Return the [x, y] coordinate for the center point of the cell that contains the specified text.  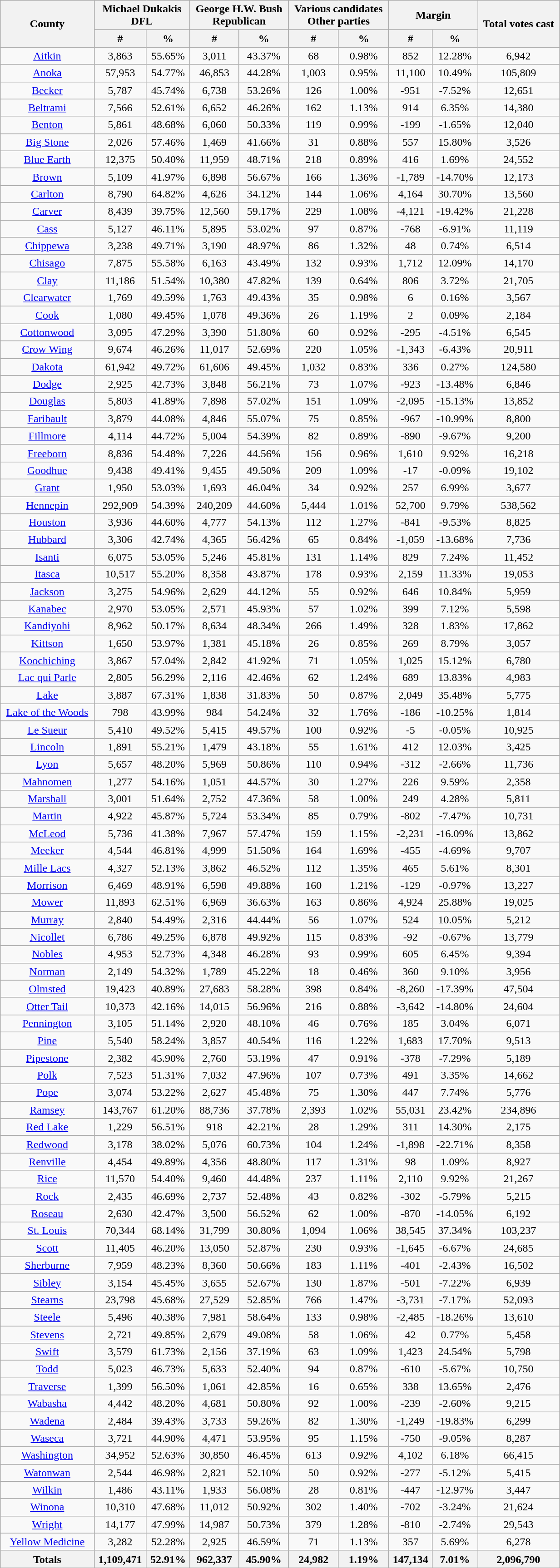
162 [313, 108]
Mille Lacs [47, 868]
Margin [433, 15]
58.64% [263, 1317]
5,861 [120, 125]
55.58% [168, 263]
-768 [411, 228]
41.38% [168, 833]
12,560 [214, 211]
Kittson [47, 643]
130 [313, 1282]
52,093 [519, 1300]
399 [411, 609]
9,215 [519, 1404]
6,060 [214, 125]
-19.42% [455, 211]
45.68% [168, 1300]
4,924 [411, 902]
234,896 [519, 1110]
County [47, 24]
-447 [411, 1490]
5,109 [120, 177]
51.54% [168, 281]
2,393 [313, 1110]
Dakota [47, 367]
5,023 [120, 1369]
131 [313, 557]
220 [313, 350]
95 [313, 1438]
Koochiching [47, 661]
Wabasha [47, 1404]
240,209 [214, 505]
0.09% [455, 315]
Becker [47, 90]
5,127 [120, 228]
3,057 [519, 643]
49.85% [168, 1334]
4,356 [214, 1162]
86 [313, 246]
42 [411, 1334]
5,496 [120, 1317]
766 [313, 1300]
-2.66% [455, 764]
73 [313, 384]
35.48% [455, 695]
1,650 [120, 643]
-1,249 [411, 1421]
1.29% [363, 1127]
30.80% [263, 1231]
13,862 [519, 833]
4,999 [214, 851]
10.05% [455, 920]
51.80% [263, 332]
107 [313, 1075]
9,707 [519, 851]
3,154 [120, 1282]
4,164 [411, 194]
56 [313, 920]
-0.67% [455, 937]
1,080 [120, 315]
-810 [411, 1524]
311 [411, 1127]
8,634 [214, 626]
45.22% [263, 971]
-239 [411, 1404]
45.81% [263, 557]
46.20% [168, 1248]
13,050 [214, 1248]
8,439 [120, 211]
1,032 [313, 367]
6,942 [519, 56]
49.52% [168, 730]
52.40% [263, 1369]
Renville [47, 1162]
12,173 [519, 177]
4,102 [411, 1455]
43 [313, 1196]
34.12% [263, 194]
55.65% [168, 56]
7,736 [519, 540]
-8,260 [411, 989]
-967 [411, 419]
3,936 [120, 523]
132 [313, 263]
-12.97% [455, 1490]
2,175 [519, 1127]
1,933 [214, 1490]
11,119 [519, 228]
94 [313, 1369]
38,545 [411, 1231]
-129 [411, 885]
2,805 [120, 678]
1.87% [363, 1282]
5,598 [519, 609]
53.97% [168, 643]
105,809 [519, 73]
-7.17% [455, 1300]
4,471 [214, 1438]
984 [214, 712]
2,630 [120, 1213]
-13.48% [455, 384]
40.38% [168, 1317]
Washington [47, 1455]
49.72% [168, 367]
6,299 [519, 1421]
Wright [47, 1524]
-17.39% [455, 989]
2,821 [214, 1473]
48.97% [263, 246]
0.96% [363, 453]
57.46% [168, 142]
53.19% [263, 1058]
3,306 [120, 540]
-1.65% [455, 125]
Fillmore [47, 436]
2,358 [519, 781]
-10.99% [455, 419]
0.79% [363, 816]
3,567 [519, 298]
-501 [411, 1282]
Polk [47, 1075]
24,604 [519, 1006]
-7.29% [455, 1058]
51.50% [263, 851]
14,015 [214, 1006]
66,415 [519, 1455]
1,814 [519, 712]
116 [313, 1040]
13,560 [519, 194]
3,095 [120, 332]
-22.71% [455, 1144]
9,200 [519, 436]
3,074 [120, 1093]
47,504 [519, 989]
-7.47% [455, 816]
1.36% [363, 177]
-4.51% [455, 332]
7.74% [455, 1093]
59.17% [263, 211]
44.12% [263, 592]
-2.43% [455, 1265]
30.70% [455, 194]
46.69% [168, 1196]
1.35% [363, 868]
2,752 [214, 799]
59.26% [263, 1421]
962,337 [214, 1559]
11,570 [120, 1179]
6,780 [519, 661]
49.71% [168, 246]
9,460 [214, 1179]
9,438 [120, 470]
0.46% [363, 971]
56.67% [263, 177]
12.28% [455, 56]
5,076 [214, 1144]
19,053 [519, 574]
139 [313, 281]
46.45% [263, 1455]
Roseau [47, 1213]
Olmsted [47, 989]
3,721 [120, 1438]
798 [120, 712]
-6.91% [455, 228]
3,105 [120, 1023]
61,942 [120, 367]
1,423 [411, 1352]
-2,231 [411, 833]
31.83% [263, 695]
49.57% [263, 730]
37.78% [263, 1110]
6,969 [214, 902]
6,163 [214, 263]
43.87% [263, 574]
37.34% [455, 1231]
31 [313, 142]
56.42% [263, 540]
164 [313, 851]
2,049 [411, 695]
2,096,790 [519, 1559]
5,787 [120, 90]
Cottonwood [47, 332]
3.35% [455, 1075]
48 [411, 246]
-4.69% [455, 851]
47.96% [263, 1075]
-92 [411, 937]
57.02% [263, 401]
6,514 [519, 246]
49.43% [263, 298]
Ramsey [47, 1110]
Waseca [47, 1438]
Nobles [47, 954]
Faribault [47, 419]
51.31% [168, 1075]
52.48% [263, 1196]
143,767 [120, 1110]
226 [411, 781]
1,838 [214, 695]
49.89% [168, 1162]
42.46% [263, 678]
-401 [411, 1265]
Scott [47, 1248]
7,523 [120, 1075]
14,177 [120, 1524]
7,566 [120, 108]
-19.83% [455, 1421]
11,186 [120, 281]
0.73% [363, 1075]
-312 [411, 764]
4,681 [214, 1404]
2,737 [214, 1196]
-610 [411, 1369]
10,310 [120, 1507]
-0.05% [455, 730]
2,184 [519, 315]
41.97% [168, 177]
10,517 [120, 574]
4,846 [214, 419]
Chisago [47, 263]
5,246 [214, 557]
3,282 [120, 1542]
9,674 [120, 350]
39.75% [168, 211]
-1,789 [411, 177]
50.92% [263, 1507]
3,500 [214, 1213]
61.20% [168, 1110]
-2,485 [411, 1317]
48.80% [263, 1162]
11,012 [214, 1507]
8,287 [519, 1438]
Hennepin [47, 505]
4,983 [519, 678]
12,651 [519, 90]
Chippewa [47, 246]
1.47% [363, 1300]
7,898 [214, 401]
Yellow Medicine [47, 1542]
117 [313, 1162]
7,967 [214, 833]
0.82% [363, 1196]
1,486 [120, 1490]
1.83% [455, 626]
19,423 [120, 989]
156 [313, 453]
5,215 [519, 1196]
2,721 [120, 1334]
10,925 [519, 730]
7,032 [214, 1075]
Various candidatesOther parties [339, 15]
0.64% [363, 281]
-10.25% [455, 712]
1,763 [214, 298]
5,633 [214, 1369]
-9.67% [455, 436]
44.56% [263, 453]
52.63% [168, 1455]
8,825 [519, 523]
47.36% [263, 799]
47.82% [263, 281]
159 [313, 833]
Wilkin [47, 1490]
416 [411, 159]
3,001 [120, 799]
5,212 [519, 920]
Isanti [47, 557]
538,562 [519, 505]
56.29% [168, 678]
7.01% [455, 1559]
48.10% [263, 1023]
6,738 [214, 90]
42.16% [168, 1006]
-4,121 [411, 211]
0.95% [363, 73]
39.43% [168, 1421]
45.18% [263, 643]
-2.74% [455, 1524]
-18.26% [455, 1317]
1,109,471 [120, 1559]
1,712 [411, 263]
4,442 [120, 1404]
1,277 [120, 781]
3,190 [214, 246]
2,316 [214, 920]
85 [313, 816]
70,344 [120, 1231]
5,540 [120, 1040]
Itasca [47, 574]
Nicollet [47, 937]
3,011 [214, 56]
5.61% [455, 868]
412 [411, 747]
2,382 [120, 1058]
-0.09% [455, 470]
-3,642 [411, 1006]
George H.W. BushRepublican [239, 15]
218 [313, 159]
-378 [411, 1058]
Murray [47, 920]
29,543 [519, 1524]
829 [411, 557]
49.25% [168, 937]
54.96% [168, 592]
9,455 [214, 470]
Le Sueur [47, 730]
6,278 [519, 1542]
27,683 [214, 989]
55.07% [263, 419]
42.21% [263, 1127]
2,571 [214, 609]
57 [313, 609]
68 [313, 56]
5,803 [120, 401]
50.17% [168, 626]
45.74% [168, 90]
24,685 [519, 1248]
44.72% [168, 436]
54.16% [168, 781]
6,652 [214, 108]
15.12% [455, 661]
43.37% [263, 56]
1,229 [120, 1127]
47.68% [168, 1507]
5,736 [120, 833]
398 [313, 989]
24,982 [313, 1559]
Freeborn [47, 453]
115 [313, 937]
48.34% [263, 626]
Jackson [47, 592]
6,846 [519, 384]
9.59% [455, 781]
133 [313, 1317]
8,790 [120, 194]
23.42% [455, 1110]
2,116 [214, 678]
7,875 [120, 263]
8,360 [214, 1265]
Carver [47, 211]
4,626 [214, 194]
54.24% [263, 712]
4,922 [120, 816]
Pipestone [47, 1058]
-923 [411, 384]
8,800 [519, 419]
5,458 [519, 1334]
-802 [411, 816]
1,061 [214, 1386]
4,348 [214, 954]
2,629 [214, 592]
1,094 [313, 1231]
11,100 [411, 73]
32 [313, 712]
46.59% [263, 1542]
0.74% [455, 246]
Lyon [47, 764]
1.28% [363, 1524]
-890 [411, 436]
6 [411, 298]
6,071 [519, 1023]
McLeod [47, 833]
16 [313, 1386]
38.02% [168, 1144]
183 [313, 1265]
53.34% [263, 816]
St. Louis [47, 1231]
35 [313, 298]
Wadena [47, 1421]
65 [313, 540]
Houston [47, 523]
Carlton [47, 194]
-16.09% [455, 833]
46 [313, 1023]
10,373 [120, 1006]
-17 [411, 470]
Sherburne [47, 1265]
43.18% [263, 747]
17,862 [519, 626]
2,476 [519, 1386]
3,579 [120, 1352]
44.57% [263, 781]
160 [313, 885]
7,981 [214, 1317]
21,228 [519, 211]
1,479 [214, 747]
48.71% [263, 159]
34 [313, 488]
7,226 [214, 453]
3,178 [120, 1144]
97 [313, 228]
Lincoln [47, 747]
27,529 [214, 1300]
Stevens [47, 1334]
47 [313, 1058]
3,655 [214, 1282]
67.31% [168, 695]
3,238 [120, 246]
47.99% [168, 1524]
11,736 [519, 764]
Traverse [47, 1386]
52.13% [168, 868]
1.32% [363, 246]
54.77% [168, 73]
257 [411, 488]
-7.52% [455, 90]
Totals [47, 1559]
63 [313, 1352]
Cass [47, 228]
2,156 [214, 1352]
51.64% [168, 799]
6,939 [519, 1282]
1,950 [120, 488]
42.47% [168, 1213]
45.45% [168, 1282]
166 [313, 177]
3,733 [214, 1421]
68.14% [168, 1231]
Aitkin [47, 56]
-14.80% [455, 1006]
5,895 [214, 228]
2,110 [411, 1179]
-5.12% [455, 1473]
9,513 [519, 1040]
1,769 [120, 298]
Rock [47, 1196]
57,953 [120, 73]
-1,059 [411, 540]
12.09% [455, 263]
11,893 [120, 902]
46.73% [168, 1369]
42.85% [263, 1386]
-870 [411, 1213]
46.11% [168, 228]
10,750 [519, 1369]
42.74% [168, 540]
8,301 [519, 868]
-5.67% [455, 1369]
41.92% [263, 661]
209 [313, 470]
45.87% [168, 816]
24.54% [455, 1352]
3,887 [120, 695]
3,863 [120, 56]
11.33% [455, 574]
229 [313, 211]
46.81% [168, 851]
8,836 [120, 453]
21,267 [519, 1179]
163 [313, 902]
4,953 [120, 954]
9.79% [455, 505]
1.31% [363, 1162]
30 [313, 781]
57.04% [168, 661]
104 [313, 1144]
302 [313, 1507]
-5.79% [455, 1196]
1,693 [214, 488]
Norman [47, 971]
Mahnomen [47, 781]
64.82% [168, 194]
54.49% [168, 920]
-13.68% [455, 540]
14,380 [519, 108]
1,051 [214, 781]
Lac qui Parle [47, 678]
4,544 [120, 851]
Lake [47, 695]
1.08% [363, 211]
Todd [47, 1369]
2,026 [120, 142]
Otter Tail [47, 1006]
1.14% [363, 557]
379 [313, 1524]
Lake of the Woods [47, 712]
6,545 [519, 332]
1,610 [411, 453]
1.01% [363, 505]
-1,645 [411, 1248]
-9.53% [455, 523]
-2,095 [411, 401]
56.51% [168, 1127]
3,848 [214, 384]
Goodhue [47, 470]
57.47% [263, 833]
Martin [47, 816]
3.04% [455, 1023]
Dodge [47, 384]
47.29% [168, 332]
2 [411, 315]
25.88% [455, 902]
41.89% [168, 401]
12,375 [120, 159]
2,760 [214, 1058]
49.41% [168, 470]
Pine [47, 1040]
249 [411, 799]
44.44% [263, 920]
54.32% [168, 971]
126 [313, 90]
9,394 [519, 954]
Rice [47, 1179]
4,327 [120, 868]
52.28% [168, 1542]
3,956 [519, 971]
100 [313, 730]
0.86% [363, 902]
5,657 [120, 764]
Total votes cast [519, 24]
-7.22% [455, 1282]
-3,731 [411, 1300]
44.90% [168, 1438]
914 [411, 108]
21,624 [519, 1507]
605 [411, 954]
7,959 [120, 1265]
10.49% [455, 73]
53.03% [168, 488]
50.86% [263, 764]
46.98% [168, 1473]
3,862 [214, 868]
48.23% [168, 1265]
56.52% [263, 1213]
1,078 [214, 315]
46.04% [263, 488]
237 [313, 1179]
49.36% [263, 315]
43.49% [263, 263]
45.93% [263, 609]
40.54% [263, 1040]
9.10% [455, 971]
Meeker [47, 851]
4,365 [214, 540]
-455 [411, 851]
491 [411, 1075]
61.73% [168, 1352]
Beltrami [47, 108]
31,799 [214, 1231]
52.85% [263, 1300]
Kanabec [47, 609]
49.08% [263, 1334]
6,192 [519, 1213]
4.28% [455, 799]
60.73% [263, 1144]
46.52% [263, 868]
15.80% [455, 142]
13,852 [519, 401]
36.63% [263, 902]
52.69% [263, 350]
50.40% [168, 159]
14.30% [455, 1127]
46.28% [263, 954]
40.89% [168, 989]
55.21% [168, 747]
41.66% [263, 142]
43.11% [168, 1490]
2,149 [120, 971]
53.02% [263, 228]
1,003 [313, 73]
524 [411, 920]
3,879 [120, 419]
2,159 [411, 574]
1,381 [214, 643]
1.76% [363, 712]
20,911 [519, 350]
2,842 [214, 661]
13,779 [519, 937]
5,959 [519, 592]
-6.43% [455, 350]
1,025 [411, 661]
-841 [411, 523]
216 [313, 1006]
6,469 [120, 885]
1,469 [214, 142]
Morrison [47, 885]
44.48% [263, 1179]
54.13% [263, 523]
447 [411, 1093]
Clay [47, 281]
-14.70% [455, 177]
4,454 [120, 1162]
Michael DukakisDFL [142, 15]
Big Stone [47, 142]
1.22% [363, 1040]
5.69% [455, 1542]
16,502 [519, 1265]
8.79% [455, 643]
Clearwater [47, 298]
37.19% [263, 1352]
3,275 [120, 592]
0.76% [363, 1023]
93 [313, 954]
Winona [47, 1507]
Cook [47, 315]
6.99% [455, 488]
Benton [47, 125]
13.83% [455, 678]
292,909 [120, 505]
2,679 [214, 1334]
613 [313, 1455]
48.91% [168, 885]
55.20% [168, 574]
50.80% [263, 1404]
6,878 [214, 937]
110 [313, 764]
14,170 [519, 263]
-951 [411, 90]
30,850 [214, 1455]
11,959 [214, 159]
357 [411, 1542]
52.87% [263, 1248]
2,840 [120, 920]
3,526 [519, 142]
1.40% [363, 1507]
0.65% [363, 1386]
1.61% [363, 747]
11,405 [120, 1248]
50.66% [263, 1265]
1.21% [363, 885]
16,218 [519, 453]
56.21% [263, 384]
5,969 [214, 764]
Sibley [47, 1282]
43.99% [168, 712]
52,700 [411, 505]
Red Lake [47, 1127]
185 [411, 1023]
44.28% [263, 73]
5,776 [519, 1093]
19,102 [519, 470]
50.33% [263, 125]
-750 [411, 1438]
266 [313, 626]
52.67% [263, 1282]
Anoka [47, 73]
3,390 [214, 332]
6,898 [214, 177]
-2.60% [455, 1404]
6.18% [455, 1455]
48.68% [168, 125]
-702 [411, 1507]
61,606 [214, 367]
Pope [47, 1093]
0.91% [363, 1058]
103,237 [519, 1231]
-1,343 [411, 350]
3.72% [455, 281]
58.28% [263, 989]
3,425 [519, 747]
92 [313, 1404]
6.45% [455, 954]
6.35% [455, 108]
-14.05% [455, 1213]
0.94% [363, 764]
46,853 [214, 73]
56.50% [168, 1386]
10.84% [455, 592]
Watonwan [47, 1473]
44.08% [168, 419]
58.24% [168, 1040]
56.96% [263, 1006]
49.59% [168, 298]
Swift [47, 1352]
5,189 [519, 1058]
-6.67% [455, 1248]
18 [313, 971]
4,114 [120, 436]
11,017 [214, 350]
-1,898 [411, 1144]
806 [411, 281]
124,580 [519, 367]
Crow Wing [47, 350]
Redwood [47, 1144]
45.48% [263, 1093]
3,867 [120, 661]
Blue Earth [47, 159]
5,798 [519, 1352]
4,777 [214, 523]
-199 [411, 125]
5,410 [120, 730]
2,627 [214, 1093]
34,952 [120, 1455]
Marshall [47, 799]
2,544 [120, 1473]
852 [411, 56]
2,970 [120, 609]
-0.97% [455, 885]
14,662 [519, 1075]
13.65% [455, 1386]
14,987 [214, 1524]
53.26% [263, 90]
5,004 [214, 436]
-9.05% [455, 1438]
230 [313, 1248]
119 [313, 125]
10,731 [519, 816]
0.27% [455, 367]
Hubbard [47, 540]
52.91% [168, 1559]
0.77% [455, 1334]
Grant [47, 488]
147,134 [411, 1559]
6,786 [120, 937]
49.50% [263, 470]
42.73% [168, 384]
Kandiyohi [47, 626]
0.16% [455, 298]
11,452 [519, 557]
3,447 [519, 1490]
6,075 [120, 557]
7.12% [455, 609]
3,677 [519, 488]
88,736 [214, 1110]
-3.24% [455, 1507]
49.92% [263, 937]
17.70% [455, 1040]
21,705 [519, 281]
2,484 [120, 1421]
53.22% [168, 1093]
918 [214, 1127]
60 [313, 332]
1,789 [214, 971]
360 [411, 971]
1.49% [363, 626]
50.73% [263, 1524]
56.08% [263, 1490]
-15.13% [455, 401]
144 [313, 194]
336 [411, 367]
328 [411, 626]
6,598 [214, 885]
54.48% [168, 453]
1,891 [120, 747]
13,610 [519, 1317]
54.40% [168, 1179]
Pennington [47, 1023]
-277 [411, 1473]
8,962 [120, 626]
5,775 [519, 695]
1,683 [411, 1040]
98 [411, 1162]
53.95% [263, 1438]
646 [411, 592]
12,040 [519, 125]
0.81% [363, 1490]
5,811 [519, 799]
178 [313, 574]
24,552 [519, 159]
3,857 [214, 1040]
Steele [47, 1317]
1,399 [120, 1386]
52.61% [168, 108]
23,798 [120, 1300]
49.88% [263, 885]
12.03% [455, 747]
2,435 [120, 1196]
7.24% [455, 557]
151 [313, 401]
13,227 [519, 885]
557 [411, 142]
5,444 [313, 505]
52.73% [168, 954]
8,927 [519, 1162]
51.14% [168, 1023]
-5 [411, 730]
55,031 [411, 1110]
269 [411, 643]
19,025 [519, 902]
Douglas [47, 401]
-302 [411, 1196]
52.10% [263, 1473]
Brown [47, 177]
689 [411, 678]
Mower [47, 902]
-295 [411, 332]
62.51% [168, 902]
5,724 [214, 816]
2,920 [214, 1023]
Stearns [47, 1300]
10,380 [214, 281]
338 [411, 1386]
465 [411, 868]
-186 [411, 712]
